Determine the [X, Y] coordinate at the center of the cell enclosing the given text.  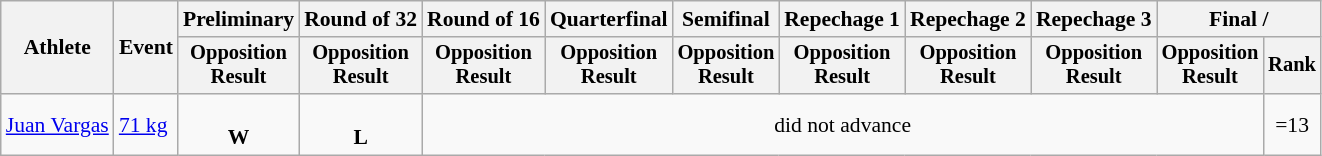
Quarterfinal [609, 19]
Juan Vargas [58, 124]
did not advance [842, 124]
Round of 16 [484, 19]
W [238, 124]
Athlete [58, 48]
Final / [1239, 19]
Repechage 1 [842, 19]
Semifinal [726, 19]
Event [146, 48]
Preliminary [238, 19]
Rank [1292, 66]
=13 [1292, 124]
Repechage 3 [1094, 19]
Round of 32 [360, 19]
L [360, 124]
71 kg [146, 124]
Repechage 2 [968, 19]
